Locate the cell with the specified text and output its [x, y] center coordinate. 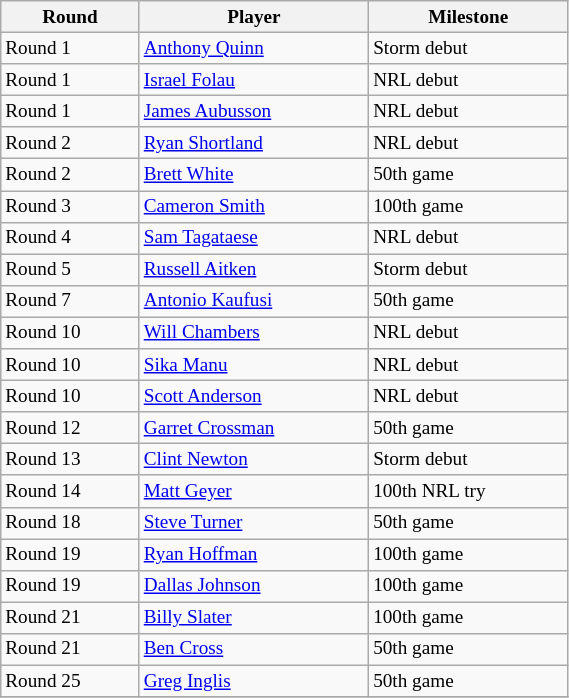
Matt Geyer [254, 491]
100th NRL try [468, 491]
Player [254, 17]
Greg Inglis [254, 681]
Will Chambers [254, 333]
Anthony Quinn [254, 48]
Antonio Kaufusi [254, 301]
Ben Cross [254, 649]
Sika Manu [254, 365]
Round 5 [70, 270]
Ryan Shortland [254, 143]
Steve Turner [254, 523]
Clint Newton [254, 460]
Round 14 [70, 491]
Dallas Johnson [254, 586]
Milestone [468, 17]
Round 18 [70, 523]
Round 4 [70, 238]
Israel Folau [254, 80]
Ryan Hoffman [254, 554]
Round 12 [70, 428]
Billy Slater [254, 618]
Garret Crossman [254, 428]
Round 13 [70, 460]
Round [70, 17]
James Aubusson [254, 111]
Cameron Smith [254, 206]
Round 3 [70, 206]
Russell Aitken [254, 270]
Round 7 [70, 301]
Sam Tagataese [254, 238]
Brett White [254, 175]
Round 25 [70, 681]
Scott Anderson [254, 396]
